From the cell containing the given text, extract its center point as (x, y) coordinate. 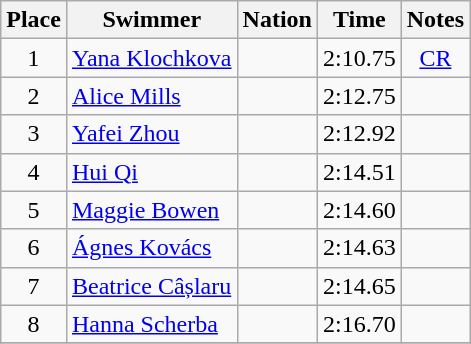
2:12.92 (359, 134)
Maggie Bowen (152, 210)
2:16.70 (359, 324)
7 (34, 286)
8 (34, 324)
2:14.60 (359, 210)
3 (34, 134)
Yafei Zhou (152, 134)
6 (34, 248)
2:12.75 (359, 96)
Swimmer (152, 20)
2:14.63 (359, 248)
Hanna Scherba (152, 324)
2 (34, 96)
5 (34, 210)
Alice Mills (152, 96)
Nation (277, 20)
2:14.51 (359, 172)
1 (34, 58)
Place (34, 20)
Ágnes Kovács (152, 248)
Time (359, 20)
CR (435, 58)
2:14.65 (359, 286)
Notes (435, 20)
Hui Qi (152, 172)
2:10.75 (359, 58)
4 (34, 172)
Yana Klochkova (152, 58)
Beatrice Câșlaru (152, 286)
